From the cell containing the given text, extract its center point as [x, y] coordinate. 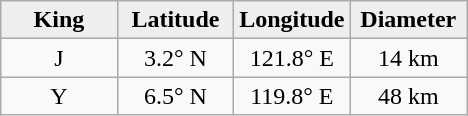
Longitude [292, 20]
48 km [408, 96]
3.2° N [175, 58]
J [59, 58]
6.5° N [175, 96]
King [59, 20]
Diameter [408, 20]
Y [59, 96]
119.8° E [292, 96]
Latitude [175, 20]
14 km [408, 58]
121.8° E [292, 58]
